Provide the [X, Y] coordinate of the cell's center where the given text is located.  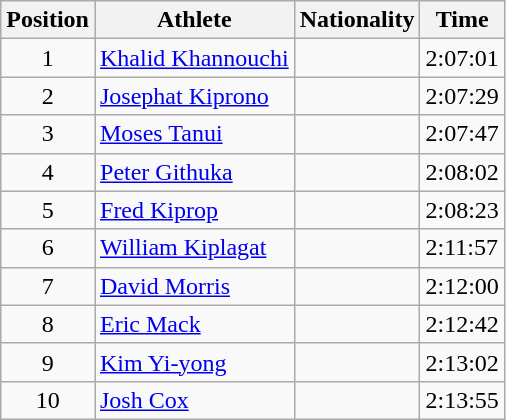
2:12:42 [462, 324]
2:13:02 [462, 362]
Peter Githuka [194, 172]
8 [48, 324]
10 [48, 400]
Nationality [357, 20]
1 [48, 58]
2:08:02 [462, 172]
6 [48, 248]
Athlete [194, 20]
Josephat Kiprono [194, 96]
7 [48, 286]
Josh Cox [194, 400]
2:07:01 [462, 58]
Kim Yi-yong [194, 362]
2:11:57 [462, 248]
Moses Tanui [194, 134]
3 [48, 134]
David Morris [194, 286]
2:12:00 [462, 286]
2:07:29 [462, 96]
Position [48, 20]
William Kiplagat [194, 248]
5 [48, 210]
2:07:47 [462, 134]
2 [48, 96]
4 [48, 172]
Khalid Khannouchi [194, 58]
Eric Mack [194, 324]
2:08:23 [462, 210]
Fred Kiprop [194, 210]
2:13:55 [462, 400]
9 [48, 362]
Time [462, 20]
